Identify which cell holds the provided text, then report its [X, Y] central coordinate. 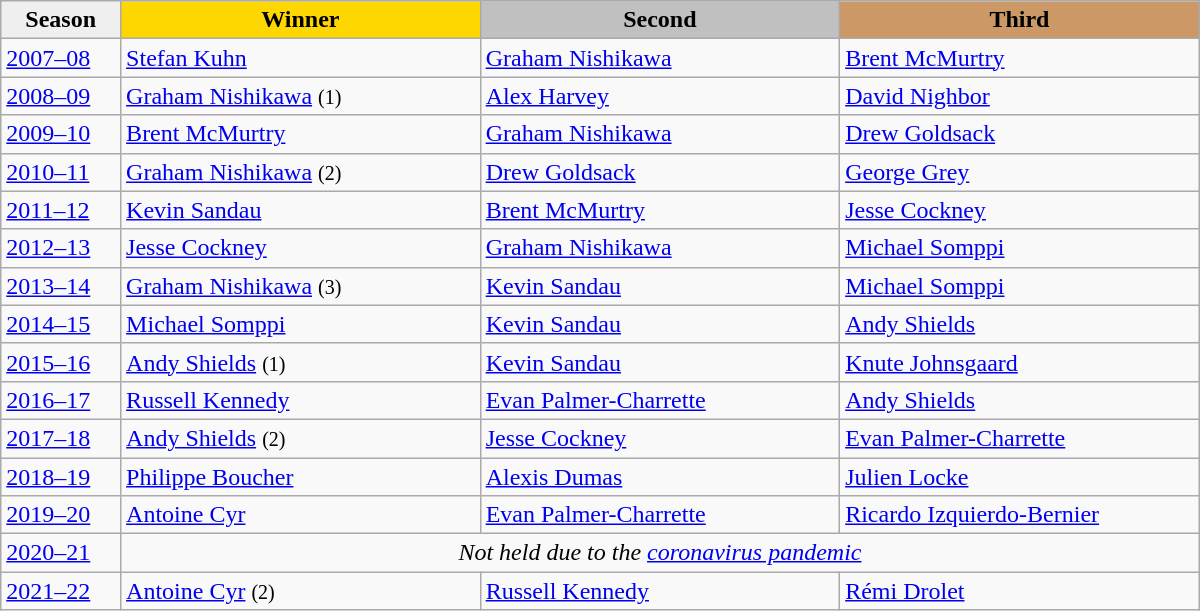
2014–15 [61, 324]
2020–21 [61, 553]
2021–22 [61, 591]
Andy Shields (1) [301, 362]
2015–16 [61, 362]
Knute Johnsgaard [1020, 362]
Alexis Dumas [660, 477]
Antoine Cyr [301, 515]
Alex Harvey [660, 96]
2017–18 [61, 438]
Graham Nishikawa (2) [301, 172]
2019–20 [61, 515]
Stefan Kuhn [301, 58]
2013–14 [61, 286]
2010–11 [61, 172]
2008–09 [61, 96]
Season [61, 20]
2007–08 [61, 58]
Philippe Boucher [301, 477]
David Nighbor [1020, 96]
2012–13 [61, 248]
2011–12 [61, 210]
Rémi Drolet [1020, 591]
2018–19 [61, 477]
Andy Shields (2) [301, 438]
Graham Nishikawa (1) [301, 96]
Ricardo Izquierdo-Bernier [1020, 515]
Antoine Cyr (2) [301, 591]
Julien Locke [1020, 477]
Winner [301, 20]
2009–10 [61, 134]
2016–17 [61, 400]
Graham Nishikawa (3) [301, 286]
George Grey [1020, 172]
Third [1020, 20]
Not held due to the coronavirus pandemic [660, 553]
Second [660, 20]
